Search for the cell housing the specified text and yield its [X, Y] center coordinate. 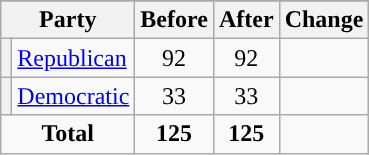
Change [324, 20]
Total [68, 134]
Before [174, 20]
After [246, 20]
Party [68, 20]
Democratic [74, 96]
Republican [74, 58]
